From the cell containing the given text, extract its center point as (X, Y) coordinate. 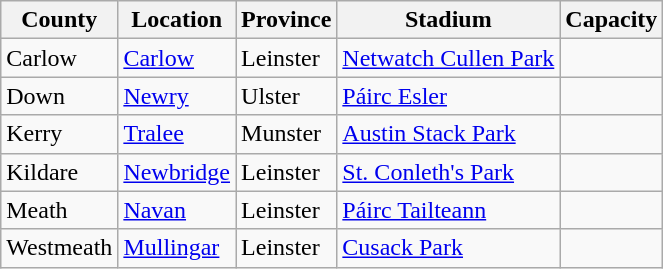
Kerry (60, 134)
County (60, 20)
Páirc Esler (448, 96)
Netwatch Cullen Park (448, 58)
Newbridge (177, 172)
Meath (60, 210)
Down (60, 96)
Austin Stack Park (448, 134)
Province (286, 20)
Tralee (177, 134)
Páirc Tailteann (448, 210)
Cusack Park (448, 248)
Location (177, 20)
Mullingar (177, 248)
Navan (177, 210)
Newry (177, 96)
Kildare (60, 172)
Munster (286, 134)
Stadium (448, 20)
St. Conleth's Park (448, 172)
Westmeath (60, 248)
Ulster (286, 96)
Capacity (612, 20)
